Pinpoint the cell where the given text exists, returning its [x, y] midpoint coordinate. 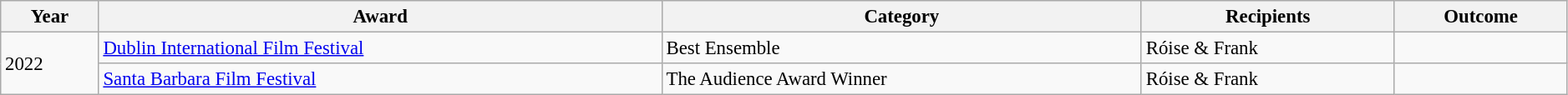
Award [380, 17]
Category [901, 17]
The Audience Award Winner [901, 79]
Year [50, 17]
Recipients [1268, 17]
Dublin International Film Festival [380, 48]
Outcome [1480, 17]
Best Ensemble [901, 48]
Santa Barbara Film Festival [380, 79]
2022 [50, 63]
